Pinpoint the cell where the given text exists, returning its [X, Y] midpoint coordinate. 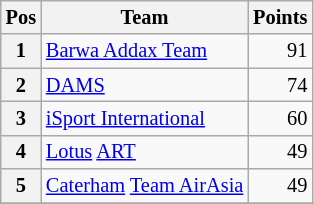
Points [280, 17]
60 [280, 118]
2 [21, 85]
Team [144, 17]
Caterham Team AirAsia [144, 186]
Pos [21, 17]
iSport International [144, 118]
3 [21, 118]
4 [21, 152]
1 [21, 51]
91 [280, 51]
5 [21, 186]
Lotus ART [144, 152]
DAMS [144, 85]
Barwa Addax Team [144, 51]
74 [280, 85]
